Return [x, y] of the center of cell containing provided text 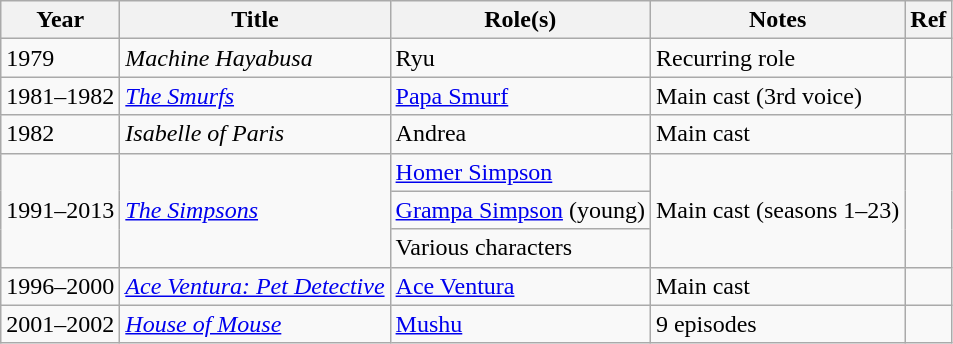
Papa Smurf [520, 96]
1991–2013 [60, 210]
Main cast (3rd voice) [777, 96]
The Simpsons [255, 210]
1996–2000 [60, 286]
Ryu [520, 58]
1979 [60, 58]
1981–1982 [60, 96]
Grampa Simpson (young) [520, 210]
The Smurfs [255, 96]
Ace Ventura [520, 286]
Various characters [520, 248]
Machine Hayabusa [255, 58]
Andrea [520, 134]
Year [60, 20]
Notes [777, 20]
9 episodes [777, 324]
Homer Simpson [520, 172]
Title [255, 20]
Ref [928, 20]
2001–2002 [60, 324]
Ace Ventura: Pet Detective [255, 286]
Isabelle of Paris [255, 134]
1982 [60, 134]
House of Mouse [255, 324]
Main cast (seasons 1–23) [777, 210]
Role(s) [520, 20]
Mushu [520, 324]
Recurring role [777, 58]
